From the cell containing the given text, extract its center point as [x, y] coordinate. 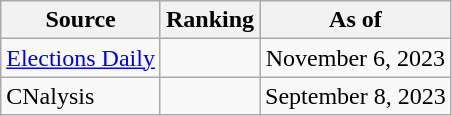
CNalysis [81, 96]
As of [356, 20]
November 6, 2023 [356, 58]
Elections Daily [81, 58]
September 8, 2023 [356, 96]
Ranking [210, 20]
Source [81, 20]
